Output the [X, Y] coordinate of the center of the cell containing the given text.  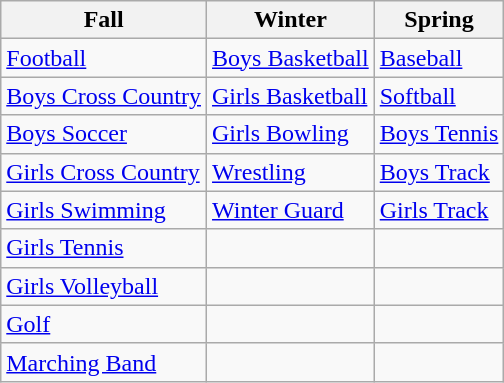
Girls Volleyball [104, 286]
Golf [104, 324]
Girls Bowling [291, 134]
Girls Cross Country [104, 172]
Boys Basketball [291, 58]
Girls Tennis [104, 248]
Boys Tennis [439, 134]
Girls Basketball [291, 96]
Softball [439, 96]
Wrestling [291, 172]
Football [104, 58]
Baseball [439, 58]
Winter Guard [291, 210]
Girls Swimming [104, 210]
Boys Cross Country [104, 96]
Boys Track [439, 172]
Spring [439, 20]
Boys Soccer [104, 134]
Girls Track [439, 210]
Fall [104, 20]
Winter [291, 20]
Marching Band [104, 362]
